Find where the given text appears and provide that cell's center as (x, y) coordinate. 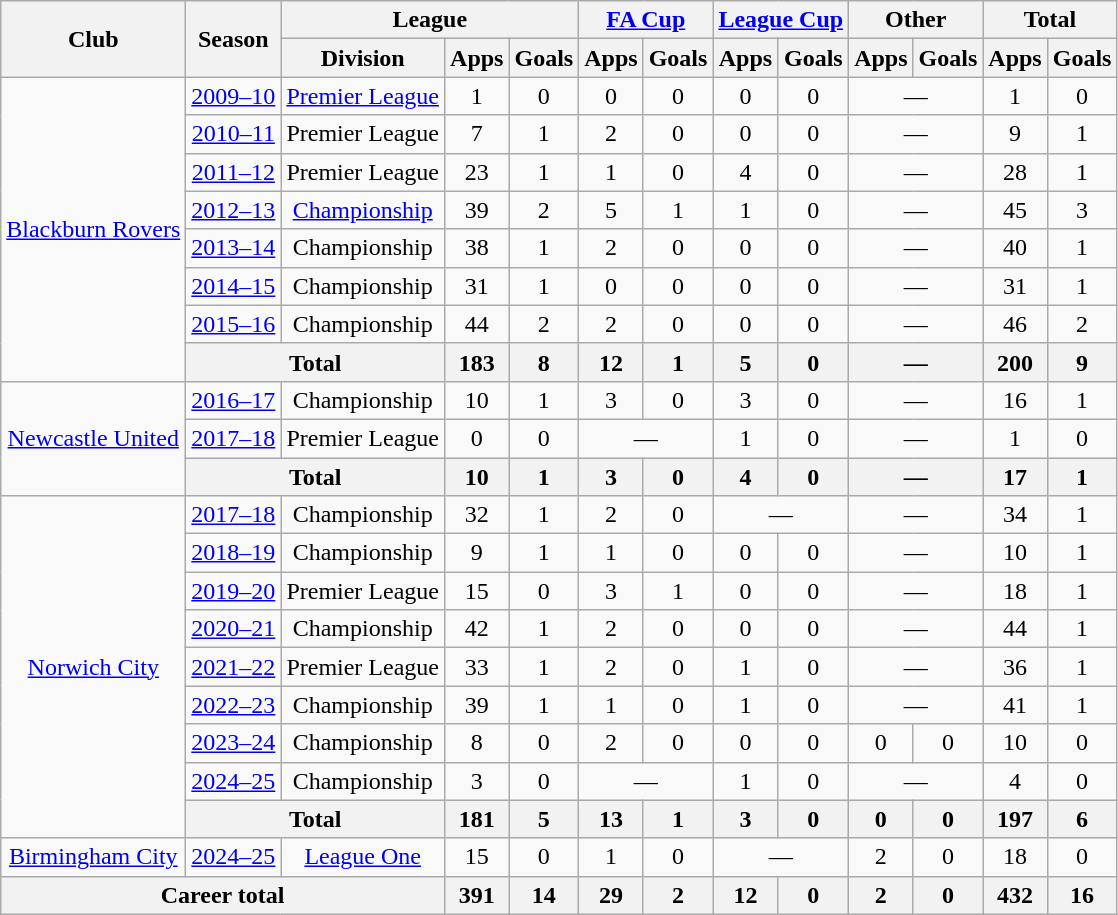
2020–21 (234, 629)
2012–13 (234, 210)
Birmingham City (94, 857)
34 (1015, 515)
Other (916, 20)
38 (477, 248)
2011–12 (234, 172)
Blackburn Rovers (94, 229)
200 (1015, 362)
28 (1015, 172)
FA Cup (646, 20)
183 (477, 362)
League One (363, 857)
41 (1015, 705)
197 (1015, 819)
Norwich City (94, 668)
36 (1015, 667)
23 (477, 172)
14 (544, 895)
32 (477, 515)
7 (477, 134)
2016–17 (234, 400)
2015–16 (234, 324)
2018–19 (234, 553)
2010–11 (234, 134)
40 (1015, 248)
42 (477, 629)
League (430, 20)
Club (94, 39)
Career total (223, 895)
2022–23 (234, 705)
Season (234, 39)
2021–22 (234, 667)
45 (1015, 210)
6 (1082, 819)
13 (611, 819)
46 (1015, 324)
2019–20 (234, 591)
29 (611, 895)
17 (1015, 477)
Newcastle United (94, 438)
2014–15 (234, 286)
2013–14 (234, 248)
Division (363, 58)
2023–24 (234, 743)
391 (477, 895)
League Cup (781, 20)
181 (477, 819)
33 (477, 667)
2009–10 (234, 96)
432 (1015, 895)
